Detect which cell encompasses the target text, then output its (x, y) center coordinate. 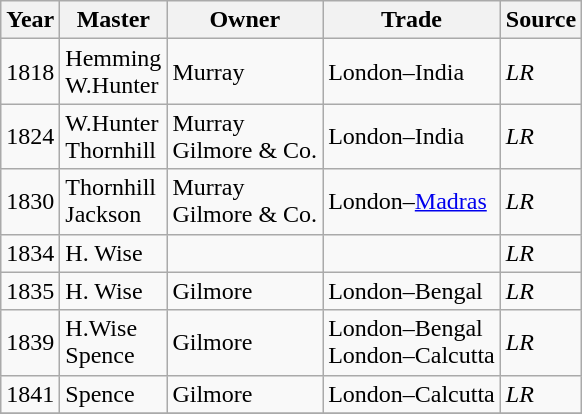
H.WiseSpence (114, 342)
1818 (30, 72)
Trade (412, 20)
W.HunterThornhill (114, 136)
Year (30, 20)
1839 (30, 342)
1834 (30, 253)
Source (540, 20)
Master (114, 20)
London–Bengal (412, 291)
1835 (30, 291)
Murray (245, 72)
London–Madras (412, 202)
ThornhillJackson (114, 202)
London–Calcutta (412, 394)
1841 (30, 394)
1824 (30, 136)
Owner (245, 20)
Spence (114, 394)
HemmingW.Hunter (114, 72)
London–BengalLondon–Calcutta (412, 342)
1830 (30, 202)
